Return (X, Y) of the center of cell containing provided text 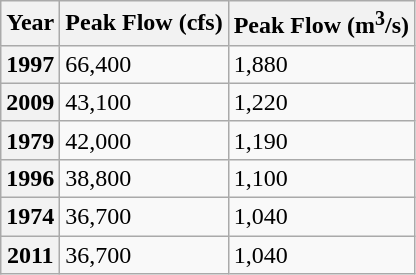
Peak Flow (cfs) (144, 24)
Peak Flow (m3/s) (321, 24)
66,400 (144, 64)
Year (30, 24)
43,100 (144, 102)
1979 (30, 140)
38,800 (144, 178)
1,100 (321, 178)
1,190 (321, 140)
1996 (30, 178)
1,880 (321, 64)
1997 (30, 64)
2009 (30, 102)
2011 (30, 255)
42,000 (144, 140)
1974 (30, 217)
1,220 (321, 102)
